Output the [X, Y] coordinate of the center of the cell containing the given text.  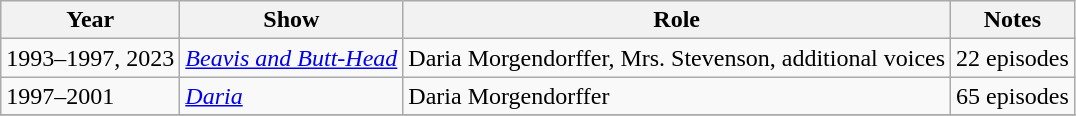
Daria [292, 96]
Daria Morgendorffer, Mrs. Stevenson, additional voices [677, 58]
1997–2001 [90, 96]
Daria Morgendorffer [677, 96]
Role [677, 20]
Year [90, 20]
Beavis and Butt-Head [292, 58]
22 episodes [1013, 58]
65 episodes [1013, 96]
1993–1997, 2023 [90, 58]
Show [292, 20]
Notes [1013, 20]
